From the cell containing the given text, extract its center point as [X, Y] coordinate. 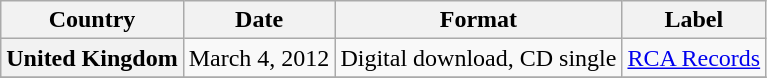
RCA Records [694, 58]
Digital download, CD single [478, 58]
March 4, 2012 [259, 58]
Country [92, 20]
Date [259, 20]
Format [478, 20]
Label [694, 20]
United Kingdom [92, 58]
